For the text-containing cell, return its midpoint in [X, Y] coordinate format. 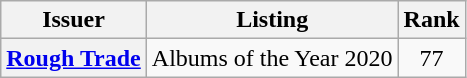
Issuer [74, 20]
Albums of the Year 2020 [272, 58]
77 [432, 58]
Rank [432, 20]
Rough Trade [74, 58]
Listing [272, 20]
